Locate the cell with the specified text and output its (x, y) center coordinate. 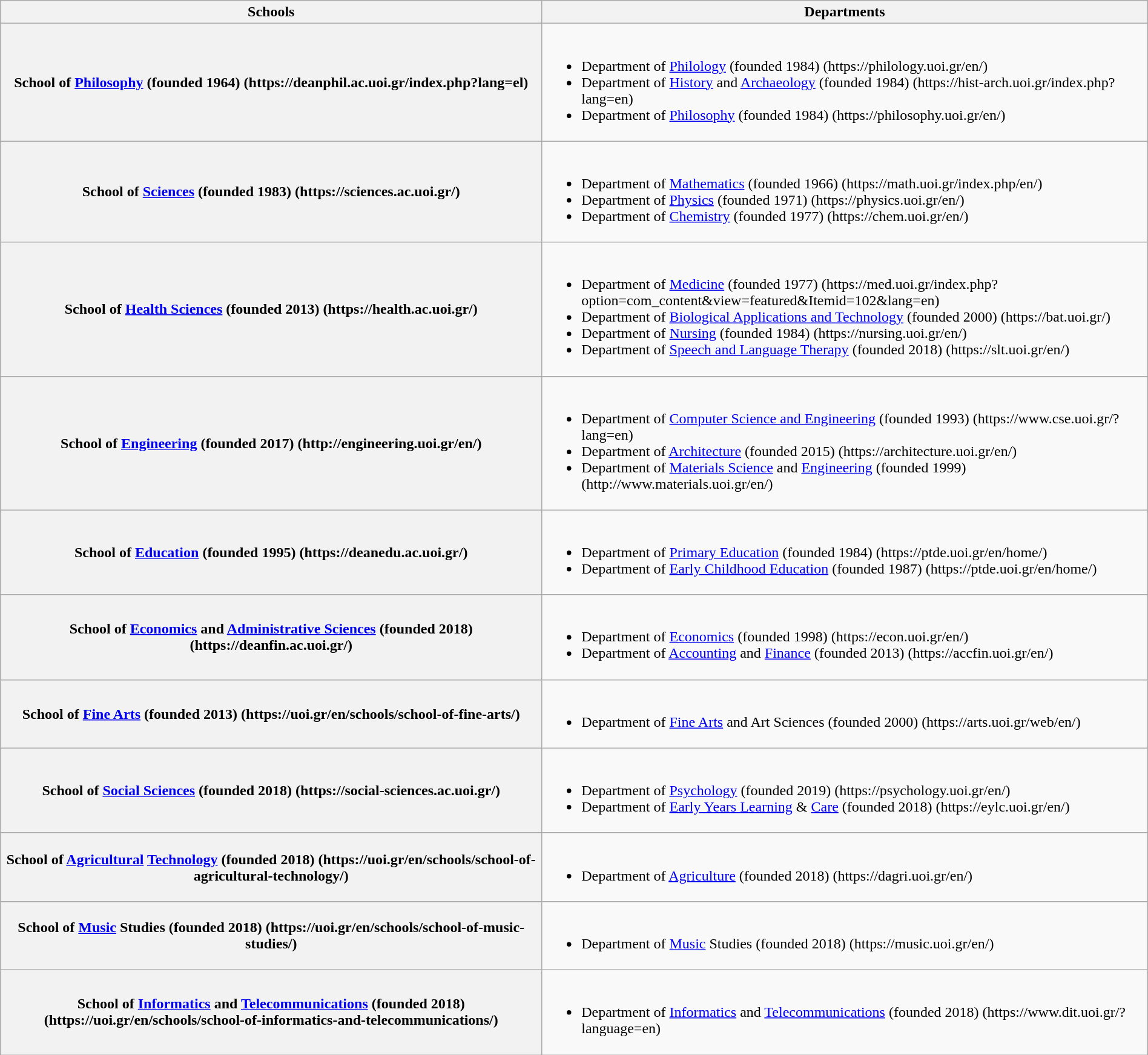
School of Agricultural Technology (founded 2018) (https://uoi.gr/en/schools/school-of-agricultural-technology/) (271, 867)
School of Education (founded 1995) (https://deanedu.ac.uoi.gr/) (271, 552)
School of Philosophy (founded 1964) (https://deanphil.ac.uoi.gr/index.php?lang=el) (271, 82)
School of Economics and Administrative Sciences (founded 2018) (https://deanfin.ac.uoi.gr/) (271, 637)
School of Fine Arts (founded 2013) (https://uoi.gr/en/schools/school-of-fine-arts/) (271, 713)
Department of Informatics and Telecommunications (founded 2018) (https://www.dit.uoi.gr/?language=en) (845, 1012)
School of Engineering (founded 2017) (http://engineering.uoi.gr/en/) (271, 443)
Department of Economics (founded 1998) (https://econ.uoi.gr/en/)Department of Accounting and Finance (founded 2013) (https://accfin.uoi.gr/en/) (845, 637)
School of Sciences (founded 1983) (https://sciences.ac.uoi.gr/) (271, 191)
Department of Fine Arts and Art Sciences (founded 2000) (https://arts.uoi.gr/web/en/) (845, 713)
Schools (271, 12)
Department of Music Studies (founded 2018) (https://music.uoi.gr/en/) (845, 935)
School of Music Studies (founded 2018) (https://uoi.gr/en/schools/school-of-music-studies/) (271, 935)
School of Informatics and Telecommunications (founded 2018) (https://uoi.gr/en/schools/school-of-informatics-and-telecommunications/) (271, 1012)
Department of Agriculture (founded 2018) (https://dagri.uoi.gr/en/) (845, 867)
Departments (845, 12)
School of Health Sciences (founded 2013) (https://health.ac.uoi.gr/) (271, 309)
School of Social Sciences (founded 2018) (https://social-sciences.ac.uoi.gr/) (271, 790)
